Output the (x, y) coordinate of the center of the cell containing the given text.  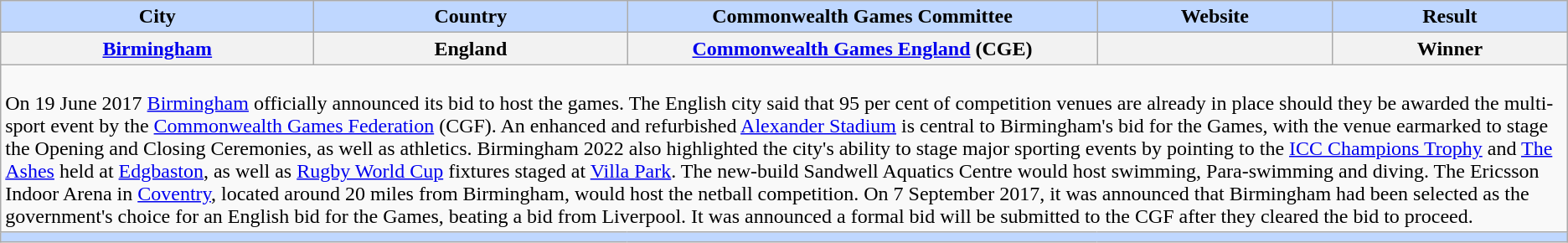
Country (471, 17)
Result (1451, 17)
Website (1215, 17)
Winner (1451, 49)
Birmingham (157, 49)
Commonwealth Games Committee (863, 17)
England (471, 49)
City (157, 17)
Commonwealth Games England (CGE) (863, 49)
